Identify which cell holds the provided text, then report its [X, Y] central coordinate. 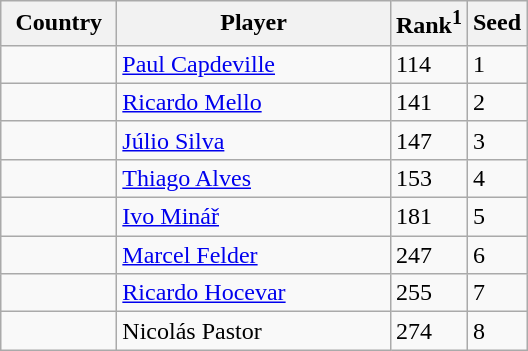
2 [496, 102]
8 [496, 331]
Nicolás Pastor [254, 331]
7 [496, 293]
Ricardo Hocevar [254, 293]
114 [428, 64]
5 [496, 217]
Rank1 [428, 24]
4 [496, 178]
255 [428, 293]
6 [496, 255]
Ivo Minář [254, 217]
Country [59, 24]
Júlio Silva [254, 140]
Thiago Alves [254, 178]
247 [428, 255]
Marcel Felder [254, 255]
141 [428, 102]
Player [254, 24]
153 [428, 178]
Seed [496, 24]
Ricardo Mello [254, 102]
147 [428, 140]
181 [428, 217]
3 [496, 140]
274 [428, 331]
1 [496, 64]
Paul Capdeville [254, 64]
